Locate the cell with the specified text and output its (X, Y) center coordinate. 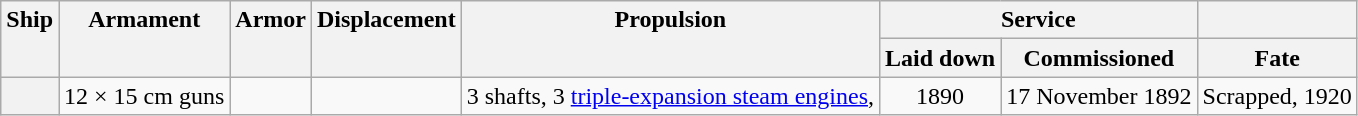
1890 (940, 96)
3 shafts, 3 triple-expansion steam engines, (670, 96)
Armor (271, 39)
Commissioned (1099, 58)
12 × 15 cm guns (144, 96)
17 November 1892 (1099, 96)
Propulsion (670, 39)
Fate (1277, 58)
Armament (144, 39)
Scrapped, 1920 (1277, 96)
Laid down (940, 58)
Service (1038, 20)
Displacement (386, 39)
Ship (30, 39)
